From the cell containing the given text, extract its center point as (X, Y) coordinate. 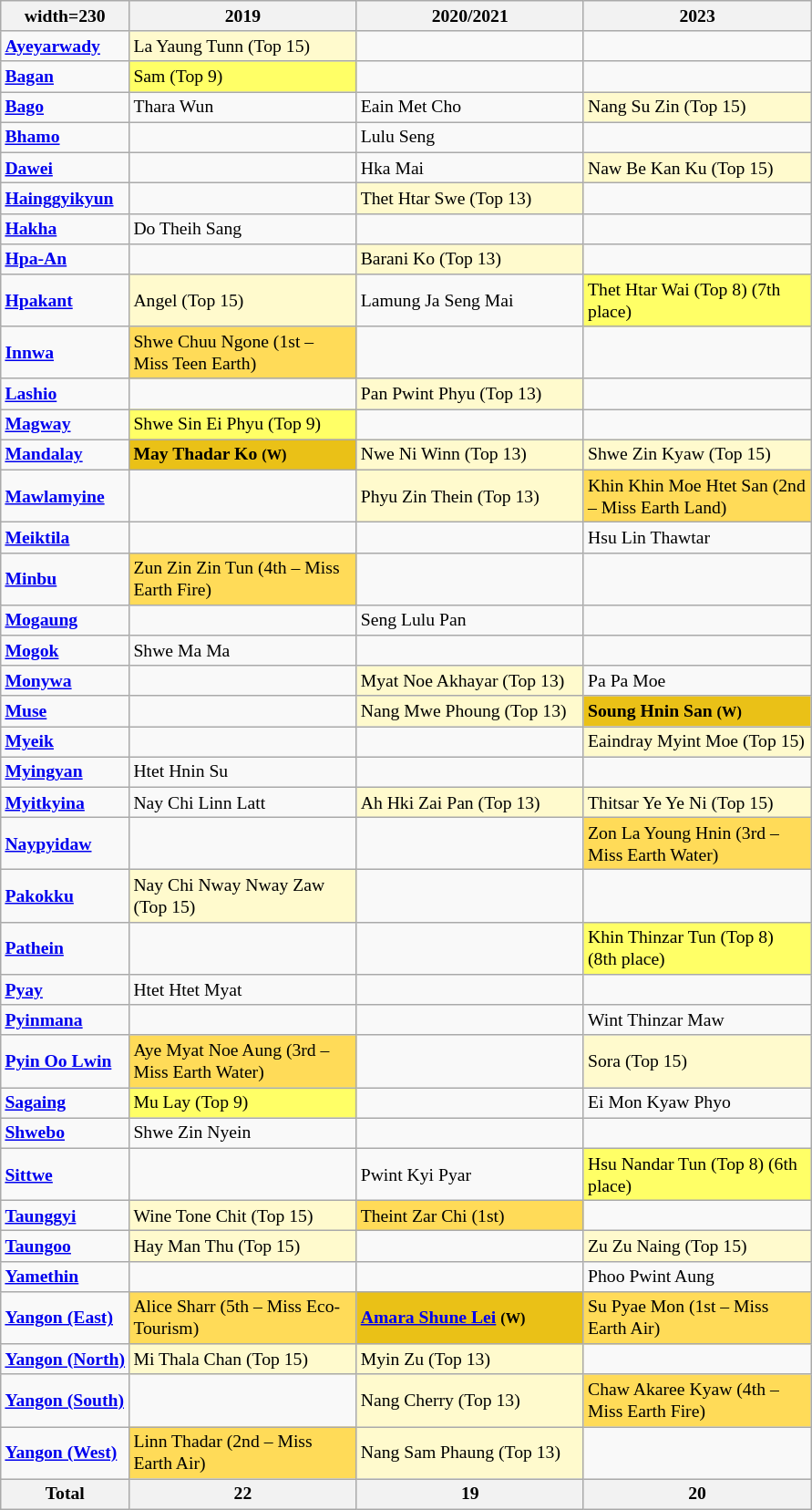
22 (242, 1494)
width=230 (66, 16)
Bagan (66, 77)
Shwe Zin Kyaw (Top 15) (696, 454)
Shwe Chuu Ngone (1st – Miss Teen Earth) (242, 352)
Pa Pa Moe (696, 680)
Dawei (66, 168)
Ah Hki Zai Pan (Top 13) (470, 802)
Chaw Akaree Kyaw (4th – Miss Earth Fire) (696, 1401)
Muse (66, 711)
Ei Mon Kyaw Phyo (696, 1103)
Nang Mwe Phoung (Top 13) (470, 711)
Sittwe (66, 1174)
Hsu Nandar Tun (Top 8) (6th place) (696, 1174)
Pwint Kyi Pyar (470, 1174)
Shwe Zin Nyein (242, 1132)
Thet Htar Swe (Top 13) (470, 199)
Mu Lay (Top 9) (242, 1103)
Eaindray Myint Moe (Top 15) (696, 742)
Total (66, 1494)
Meiktila (66, 538)
Wint Thinzar Maw (696, 1019)
Sora (Top 15) (696, 1061)
Magway (66, 425)
Yangon (East) (66, 1319)
Thet Htar Wai (Top 8) (7th place) (696, 301)
Monywa (66, 680)
Lashio (66, 394)
Yangon (West) (66, 1453)
Soung Hnin San (W) (696, 711)
Nwe Ni Winn (Top 13) (470, 454)
Khin Khin Moe Htet San (2nd – Miss Earth Land) (696, 496)
Barani Ko (Top 13) (470, 259)
Nay Chi Linn Latt (242, 802)
Shwe Ma Ma (242, 651)
Phoo Pwint Aung (696, 1277)
Hka Mai (470, 168)
Linn Thadar (2nd – Miss Earth Air) (242, 1453)
Zon La Young Hnin (3rd – Miss Earth Water) (696, 844)
Mawlamyine (66, 496)
Nay Chi Nway Nway Zaw (Top 15) (242, 895)
Mogaung (66, 620)
Ayeyarwady (66, 46)
Innwa (66, 352)
Shwebo (66, 1132)
Naypyidaw (66, 844)
Sam (Top 9) (242, 77)
2023 (696, 16)
Yangon (South) (66, 1401)
Theint Zar Chi (1st) (470, 1216)
Nang Su Zin (Top 15) (696, 108)
May Thadar Ko (W) (242, 454)
Lamung Ja Seng Mai (470, 301)
Naw Be Kan Ku (Top 15) (696, 168)
Seng Lulu Pan (470, 620)
Taunggyi (66, 1216)
Zun Zin Zin Tun (4th – Miss Earth Fire) (242, 578)
Pyin Oo Lwin (66, 1061)
19 (470, 1494)
Myin Zu (Top 13) (470, 1359)
Bhamo (66, 137)
Pyay (66, 990)
Phyu Zin Thein (Top 13) (470, 496)
Thara Wun (242, 108)
Alice Sharr (5th – Miss Eco-Tourism) (242, 1319)
Mandalay (66, 454)
Aye Myat Noe Aung (3rd – Miss Earth Water) (242, 1061)
Hpa-An (66, 259)
Hsu Lin Thawtar (696, 538)
Thitsar Ye Ye Ni (Top 15) (696, 802)
Su Pyae Mon (1st – Miss Earth Air) (696, 1319)
2019 (242, 16)
Myat Noe Akhayar (Top 13) (470, 680)
2020/2021 (470, 16)
Taungoo (66, 1246)
Wine Tone Chit (Top 15) (242, 1216)
Do Theih Sang (242, 228)
Nang Sam Phaung (Top 13) (470, 1453)
Bago (66, 108)
Mi Thala Chan (Top 15) (242, 1359)
Nang Cherry (Top 13) (470, 1401)
Pyinmana (66, 1019)
Yangon (North) (66, 1359)
Myitkyina (66, 802)
Shwe Sin Ei Phyu (Top 9) (242, 425)
Angel (Top 15) (242, 301)
Hay Man Thu (Top 15) (242, 1246)
20 (696, 1494)
Eain Met Cho (470, 108)
Zu Zu Naing (Top 15) (696, 1246)
Mogok (66, 651)
Minbu (66, 578)
Myingyan (66, 771)
Pathein (66, 948)
Lulu Seng (470, 137)
Sagaing (66, 1103)
Htet Htet Myat (242, 990)
Hpakant (66, 301)
La Yaung Tunn (Top 15) (242, 46)
Hainggyikyun (66, 199)
Myeik (66, 742)
Pakokku (66, 895)
Pan Pwint Phyu (Top 13) (470, 394)
Khin Thinzar Tun (Top 8) (8th place) (696, 948)
Yamethin (66, 1277)
Amara Shune Lei (W) (470, 1319)
Htet Hnin Su (242, 771)
Hakha (66, 228)
